From the cell containing the given text, extract its center point as [X, Y] coordinate. 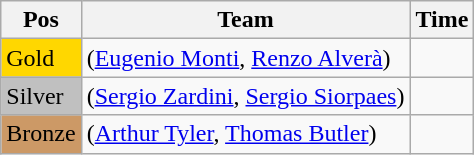
Silver [41, 96]
Bronze [41, 134]
Gold [41, 58]
(Sergio Zardini, Sergio Siorpaes) [246, 96]
Pos [41, 20]
Team [246, 20]
(Eugenio Monti, Renzo Alverà) [246, 58]
(Arthur Tyler, Thomas Butler) [246, 134]
Time [442, 20]
